Find where the given text appears and provide that cell's center as (X, Y) coordinate. 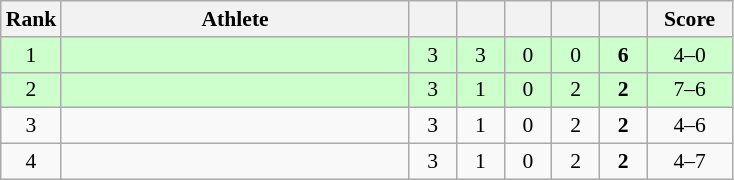
4–6 (690, 126)
Rank (32, 19)
Score (690, 19)
Athlete (235, 19)
4–0 (690, 55)
7–6 (690, 90)
6 (623, 55)
4–7 (690, 162)
4 (32, 162)
